For the text-containing cell, return its midpoint in (x, y) coordinate format. 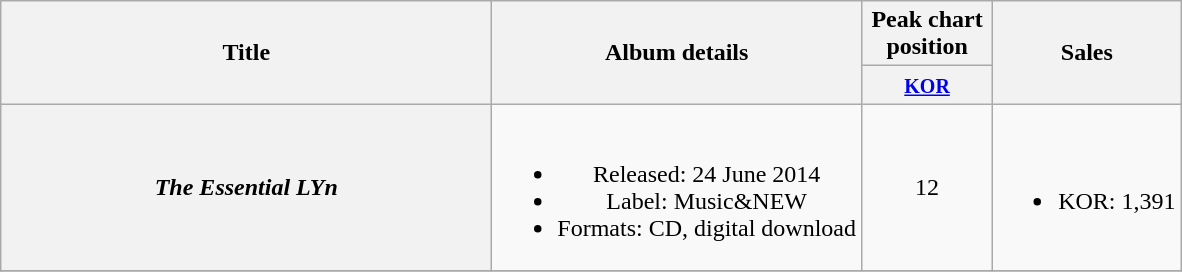
KOR (928, 85)
Peak chart position (928, 34)
Title (246, 52)
The Essential LYn (246, 188)
Album details (677, 52)
KOR: 1,391 (1087, 188)
Sales (1087, 52)
12 (928, 188)
Released: 24 June 2014Label: Music&NEWFormats: CD, digital download (677, 188)
